Locate the cell with the specified text and output its (x, y) center coordinate. 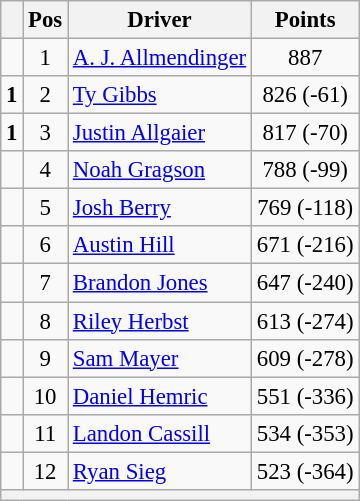
A. J. Allmendinger (160, 58)
5 (46, 208)
523 (-364) (304, 471)
4 (46, 170)
Daniel Hemric (160, 396)
817 (-70) (304, 133)
671 (-216) (304, 245)
Points (304, 20)
769 (-118) (304, 208)
Pos (46, 20)
8 (46, 321)
2 (46, 95)
Ryan Sieg (160, 471)
Sam Mayer (160, 358)
10 (46, 396)
887 (304, 58)
609 (-278) (304, 358)
613 (-274) (304, 321)
Riley Herbst (160, 321)
Driver (160, 20)
Josh Berry (160, 208)
12 (46, 471)
826 (-61) (304, 95)
551 (-336) (304, 396)
3 (46, 133)
11 (46, 433)
Landon Cassill (160, 433)
Justin Allgaier (160, 133)
647 (-240) (304, 283)
7 (46, 283)
Brandon Jones (160, 283)
788 (-99) (304, 170)
Austin Hill (160, 245)
Ty Gibbs (160, 95)
9 (46, 358)
534 (-353) (304, 433)
6 (46, 245)
Noah Gragson (160, 170)
